Locate the cell with the specified text and output its (x, y) center coordinate. 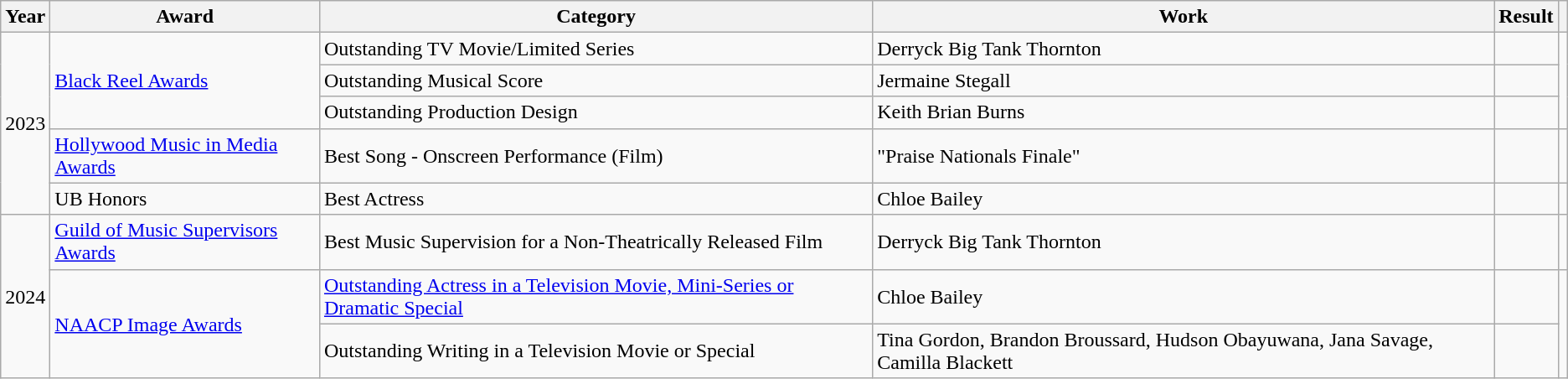
UB Honors (185, 199)
Outstanding Actress in a Television Movie, Mini-Series or Dramatic Special (596, 297)
2023 (25, 124)
NAACP Image Awards (185, 324)
Guild of Music Supervisors Awards (185, 241)
Work (1184, 17)
Result (1526, 17)
Best Actress (596, 199)
Outstanding Musical Score (596, 80)
Tina Gordon, Brandon Broussard, Hudson Obayuwana, Jana Savage, Camilla Blackett (1184, 350)
Year (25, 17)
Keith Brian Burns (1184, 112)
Best Song - Onscreen Performance (Film) (596, 156)
"Praise Nationals Finale" (1184, 156)
Black Reel Awards (185, 80)
Outstanding Writing in a Television Movie or Special (596, 350)
Category (596, 17)
Best Music Supervision for a Non-Theatrically Released Film (596, 241)
2024 (25, 297)
Outstanding Production Design (596, 112)
Hollywood Music in Media Awards (185, 156)
Outstanding TV Movie/Limited Series (596, 49)
Jermaine Stegall (1184, 80)
Award (185, 17)
